Determine the (X, Y) coordinate at the center of the cell enclosing the given text.  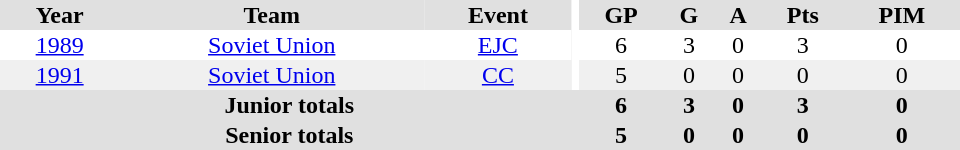
Junior totals (290, 105)
Year (60, 15)
PIM (902, 15)
EJC (498, 45)
Senior totals (290, 135)
A (738, 15)
Team (272, 15)
CC (498, 75)
Event (498, 15)
GP (622, 15)
1989 (60, 45)
G (690, 15)
1991 (60, 75)
Pts (803, 15)
